From the cell containing the given text, extract its center point as (X, Y) coordinate. 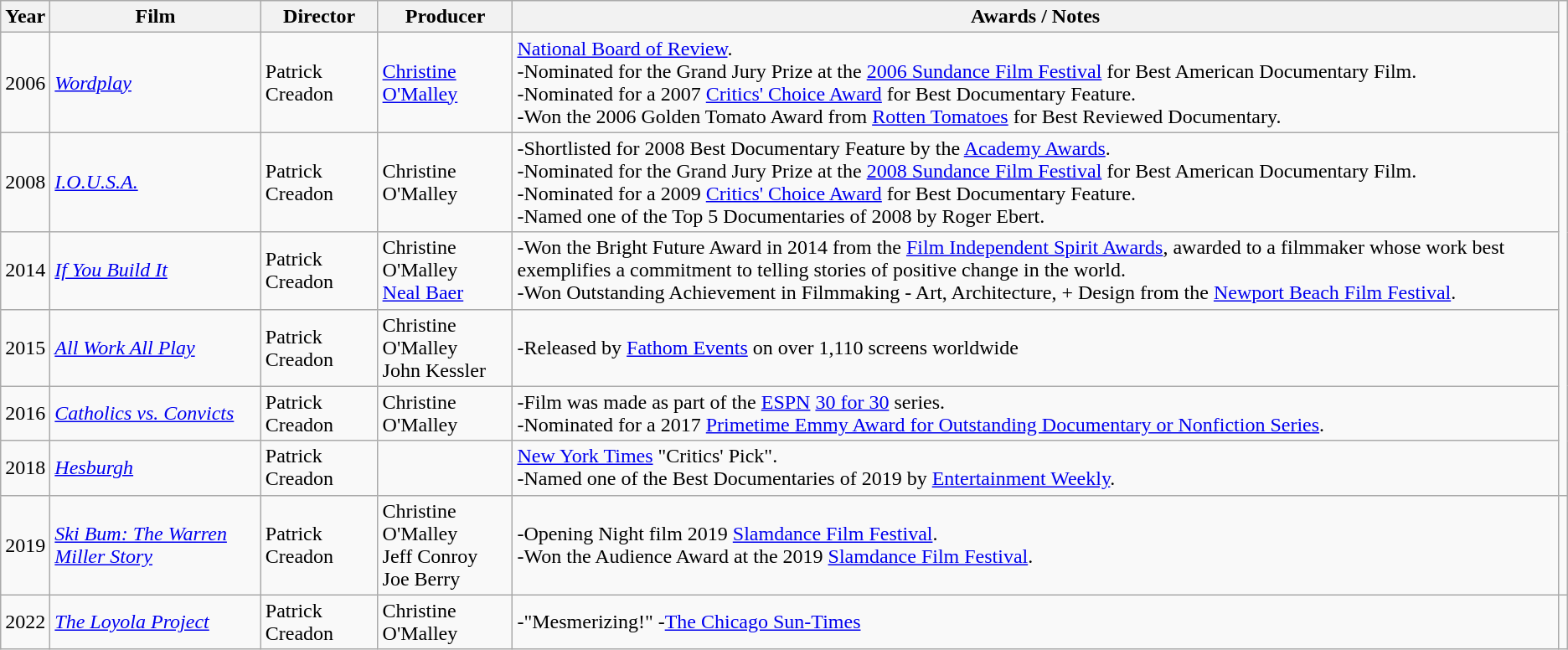
2006 (25, 82)
Catholics vs. Convicts (156, 414)
2015 (25, 348)
I.O.U.S.A. (156, 183)
2022 (25, 622)
Director (319, 17)
2008 (25, 183)
2019 (25, 544)
2018 (25, 467)
Year (25, 17)
Christine O'MalleyJohn Kessler (446, 348)
Hesburgh (156, 467)
-Released by Fathom Events on over 1,110 screens worldwide (1035, 348)
New York Times "Critics' Pick".-Named one of the Best Documentaries of 2019 by Entertainment Weekly. (1035, 467)
Ski Bum: The Warren Miller Story (156, 544)
Awards / Notes (1035, 17)
All Work All Play (156, 348)
If You Build It (156, 271)
-"Mesmerizing!" -The Chicago Sun-Times (1035, 622)
-Opening Night film 2019 Slamdance Film Festival.-Won the Audience Award at the 2019 Slamdance Film Festival. (1035, 544)
2016 (25, 414)
Christine O'MalleyJeff ConroyJoe Berry (446, 544)
2014 (25, 271)
The Loyola Project (156, 622)
Film (156, 17)
Producer (446, 17)
Christine O'MalleyNeal Baer (446, 271)
Wordplay (156, 82)
-Film was made as part of the ESPN 30 for 30 series.-Nominated for a 2017 Primetime Emmy Award for Outstanding Documentary or Nonfiction Series. (1035, 414)
